Pinpoint the cell where the given text exists, returning its [x, y] midpoint coordinate. 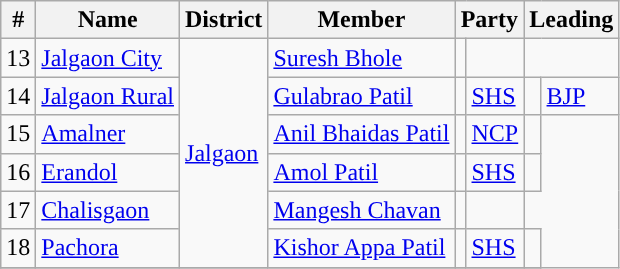
Anil Bhaidas Patil [362, 134]
Amalner [108, 134]
17 [18, 210]
15 [18, 134]
Chalisgaon [108, 210]
Suresh Bhole [362, 58]
Leading [572, 20]
Kishor Appa Patil [362, 248]
Party [490, 20]
Erandol [108, 172]
Pachora [108, 248]
Member [362, 20]
District [224, 20]
Mangesh Chavan [362, 210]
13 [18, 58]
Gulabrao Patil [362, 96]
Amol Patil [362, 172]
# [18, 20]
Name [108, 20]
BJP [580, 96]
18 [18, 248]
14 [18, 96]
Jalgaon Rural [108, 96]
Jalgaon City [108, 58]
Jalgaon [224, 153]
NCP [495, 134]
16 [18, 172]
